Locate the cell with the specified text and output its [X, Y] center coordinate. 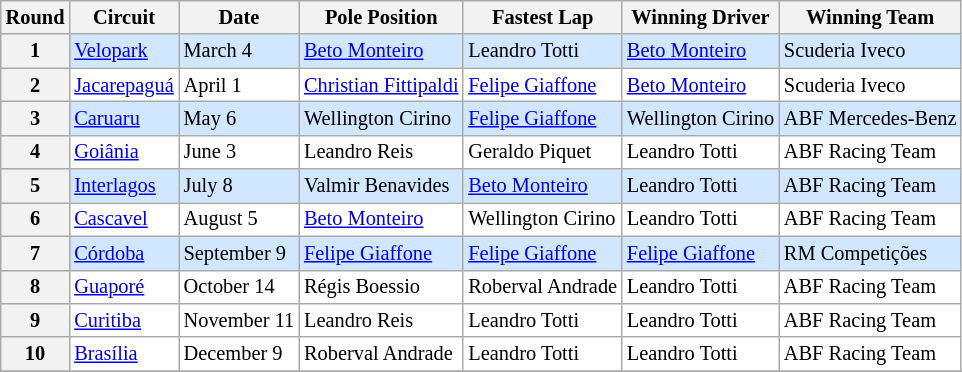
3 [36, 118]
April 1 [239, 85]
Régis Boessio [381, 287]
Winning Driver [700, 17]
March 4 [239, 51]
Valmir Benavides [381, 186]
Date [239, 17]
Córdoba [124, 253]
Winning Team [870, 17]
December 9 [239, 354]
June 3 [239, 152]
November 11 [239, 320]
5 [36, 186]
Interlagos [124, 186]
Geraldo Piquet [542, 152]
Caruaru [124, 118]
August 5 [239, 219]
Pole Position [381, 17]
Guaporé [124, 287]
July 8 [239, 186]
2 [36, 85]
Circuit [124, 17]
7 [36, 253]
Goiânia [124, 152]
Velopark [124, 51]
1 [36, 51]
September 9 [239, 253]
4 [36, 152]
Christian Fittipaldi [381, 85]
ABF Mercedes-Benz [870, 118]
Fastest Lap [542, 17]
Cascavel [124, 219]
6 [36, 219]
10 [36, 354]
Brasília [124, 354]
RM Competições [870, 253]
October 14 [239, 287]
8 [36, 287]
Curitiba [124, 320]
Round [36, 17]
May 6 [239, 118]
9 [36, 320]
Jacarepaguá [124, 85]
